Return (x, y) of the center of cell containing provided text 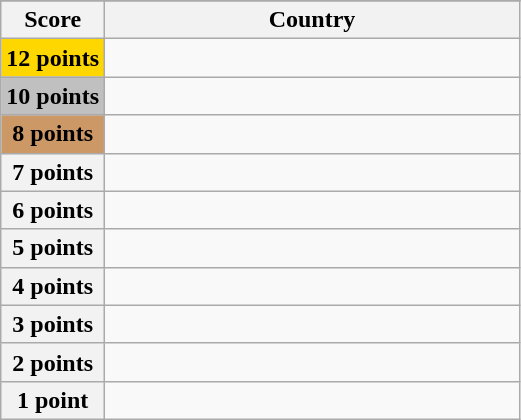
10 points (53, 96)
8 points (53, 134)
4 points (53, 286)
Country (312, 20)
6 points (53, 210)
12 points (53, 58)
Score (53, 20)
1 point (53, 400)
3 points (53, 324)
2 points (53, 362)
7 points (53, 172)
5 points (53, 248)
